Find where the given text appears and provide that cell's center as [x, y] coordinate. 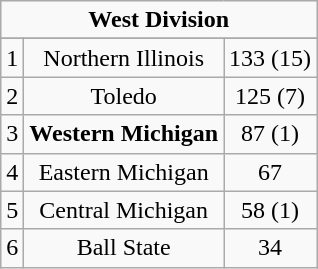
West Division [159, 20]
133 (15) [270, 58]
67 [270, 172]
Central Michigan [124, 210]
3 [12, 134]
1 [12, 58]
Ball State [124, 248]
Western Michigan [124, 134]
Eastern Michigan [124, 172]
2 [12, 96]
6 [12, 248]
4 [12, 172]
Toledo [124, 96]
87 (1) [270, 134]
125 (7) [270, 96]
5 [12, 210]
58 (1) [270, 210]
Northern Illinois [124, 58]
34 [270, 248]
